Identify which cell holds the provided text, then report its [x, y] central coordinate. 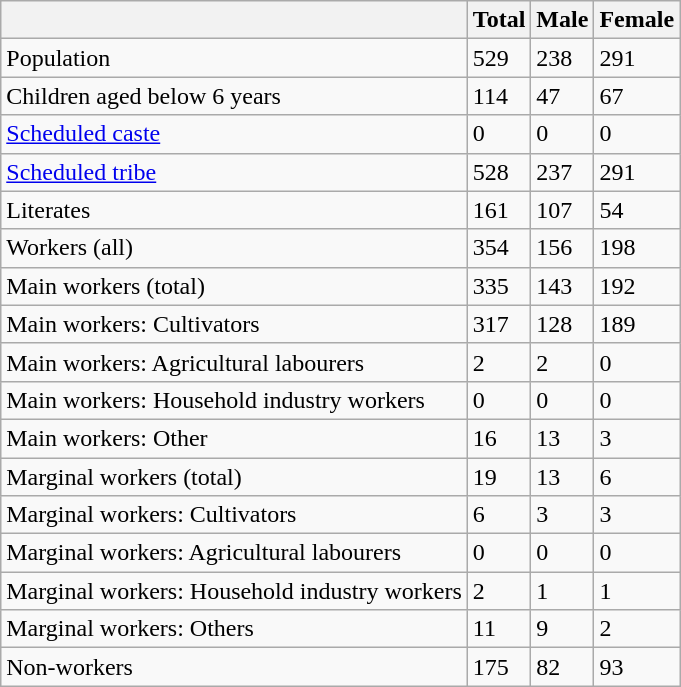
19 [499, 477]
Children aged below 6 years [234, 96]
11 [499, 629]
335 [499, 286]
528 [499, 172]
238 [562, 58]
192 [637, 286]
189 [637, 324]
Workers (all) [234, 248]
54 [637, 210]
47 [562, 96]
Main workers (total) [234, 286]
156 [562, 248]
Total [499, 20]
Male [562, 20]
Main workers: Other [234, 438]
93 [637, 667]
143 [562, 286]
114 [499, 96]
Marginal workers: Others [234, 629]
Literates [234, 210]
317 [499, 324]
Marginal workers (total) [234, 477]
Marginal workers: Agricultural labourers [234, 553]
Main workers: Agricultural labourers [234, 362]
237 [562, 172]
Marginal workers: Cultivators [234, 515]
Marginal workers: Household industry workers [234, 591]
161 [499, 210]
128 [562, 324]
16 [499, 438]
175 [499, 667]
107 [562, 210]
Population [234, 58]
Scheduled caste [234, 134]
354 [499, 248]
67 [637, 96]
529 [499, 58]
Main workers: Cultivators [234, 324]
Main workers: Household industry workers [234, 400]
Female [637, 20]
82 [562, 667]
Scheduled tribe [234, 172]
Non-workers [234, 667]
9 [562, 629]
198 [637, 248]
